Find where the given text appears and provide that cell's center as [x, y] coordinate. 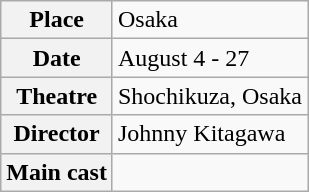
Director [57, 134]
Johnny Kitagawa [210, 134]
Theatre [57, 96]
Osaka [210, 20]
Main cast [57, 172]
Shochikuza, Osaka [210, 96]
Date [57, 58]
Place [57, 20]
August 4 - 27 [210, 58]
